Search for the cell housing the specified text and yield its (X, Y) center coordinate. 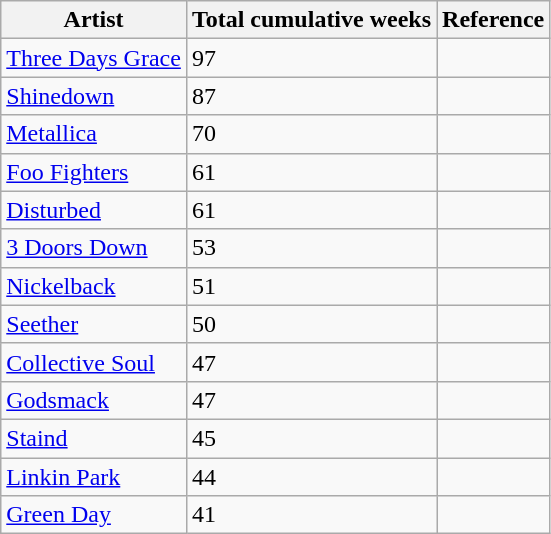
Staind (94, 438)
87 (311, 96)
50 (311, 324)
Reference (494, 20)
53 (311, 248)
Seether (94, 324)
Nickelback (94, 286)
70 (311, 134)
Godsmack (94, 400)
97 (311, 58)
Three Days Grace (94, 58)
Total cumulative weeks (311, 20)
Shinedown (94, 96)
Disturbed (94, 210)
Collective Soul (94, 362)
51 (311, 286)
Artist (94, 20)
44 (311, 477)
Green Day (94, 515)
Linkin Park (94, 477)
Foo Fighters (94, 172)
45 (311, 438)
3 Doors Down (94, 248)
41 (311, 515)
Metallica (94, 134)
